Output the [x, y] coordinate of the center of the cell containing the given text.  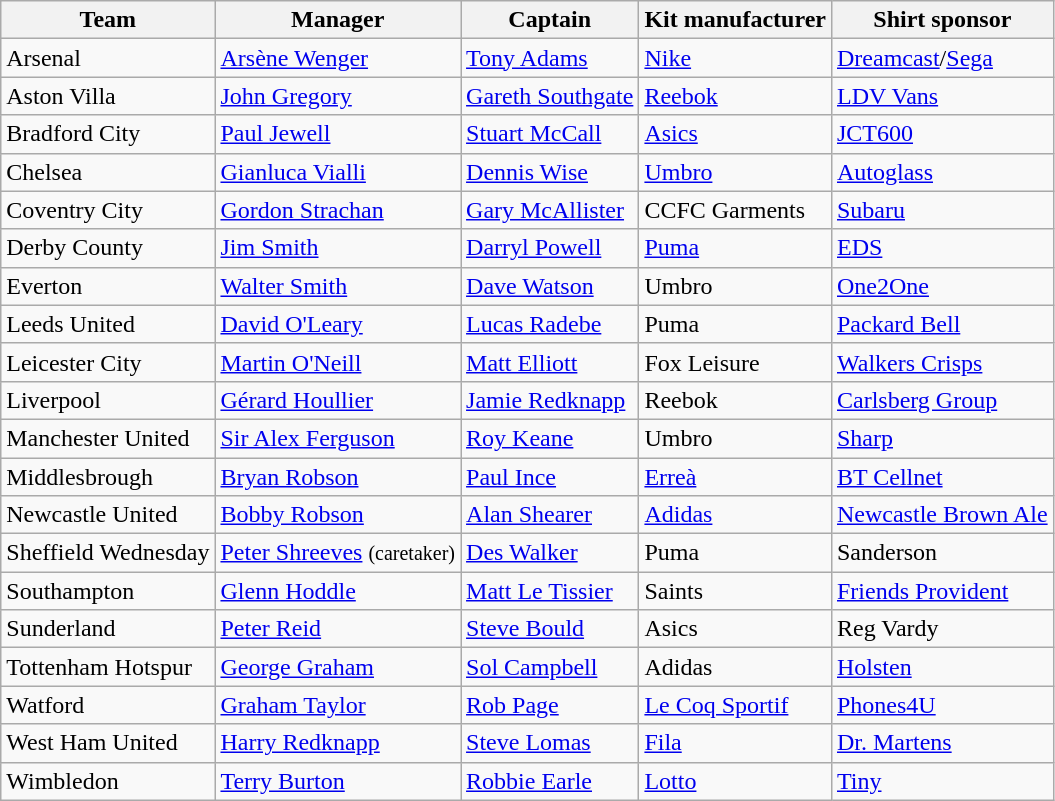
Manchester United [108, 438]
Des Walker [550, 553]
Alan Shearer [550, 515]
Leicester City [108, 362]
Glenn Hoddle [338, 591]
Le Coq Sportif [736, 705]
Packard Bell [942, 324]
Liverpool [108, 400]
Arsène Wenger [338, 58]
Saints [736, 591]
Martin O'Neill [338, 362]
Jim Smith [338, 248]
Sharp [942, 438]
Dave Watson [550, 286]
BT Cellnet [942, 477]
Newcastle Brown Ale [942, 515]
LDV Vans [942, 96]
Reg Vardy [942, 629]
Phones4U [942, 705]
Gérard Houllier [338, 400]
Chelsea [108, 172]
Team [108, 20]
Matt Elliott [550, 362]
Peter Shreeves (caretaker) [338, 553]
Tottenham Hotspur [108, 667]
Holsten [942, 667]
Shirt sponsor [942, 20]
Captain [550, 20]
Steve Lomas [550, 743]
Arsenal [108, 58]
Kit manufacturer [736, 20]
Friends Provident [942, 591]
Erreà [736, 477]
Manager [338, 20]
Gareth Southgate [550, 96]
Tony Adams [550, 58]
Nike [736, 58]
David O'Leary [338, 324]
Dennis Wise [550, 172]
Peter Reid [338, 629]
Paul Ince [550, 477]
JCT600 [942, 134]
Jamie Redknapp [550, 400]
Terry Burton [338, 781]
Derby County [108, 248]
Subaru [942, 210]
Fila [736, 743]
Bradford City [108, 134]
Roy Keane [550, 438]
Walkers Crisps [942, 362]
Middlesbrough [108, 477]
Walter Smith [338, 286]
Sunderland [108, 629]
Gordon Strachan [338, 210]
Lucas Radebe [550, 324]
Darryl Powell [550, 248]
Gianluca Vialli [338, 172]
Bobby Robson [338, 515]
Everton [108, 286]
Dr. Martens [942, 743]
Sanderson [942, 553]
John Gregory [338, 96]
CCFC Garments [736, 210]
Sheffield Wednesday [108, 553]
Bryan Robson [338, 477]
Fox Leisure [736, 362]
Rob Page [550, 705]
West Ham United [108, 743]
Leeds United [108, 324]
Autoglass [942, 172]
Wimbledon [108, 781]
Aston Villa [108, 96]
Steve Bould [550, 629]
George Graham [338, 667]
Graham Taylor [338, 705]
Sol Campbell [550, 667]
Harry Redknapp [338, 743]
Newcastle United [108, 515]
One2One [942, 286]
Sir Alex Ferguson [338, 438]
EDS [942, 248]
Matt Le Tissier [550, 591]
Carlsberg Group [942, 400]
Tiny [942, 781]
Watford [108, 705]
Lotto [736, 781]
Southampton [108, 591]
Coventry City [108, 210]
Dreamcast/Sega [942, 58]
Robbie Earle [550, 781]
Stuart McCall [550, 134]
Paul Jewell [338, 134]
Gary McAllister [550, 210]
